Pinpoint the cell where the given text exists, returning its (X, Y) midpoint coordinate. 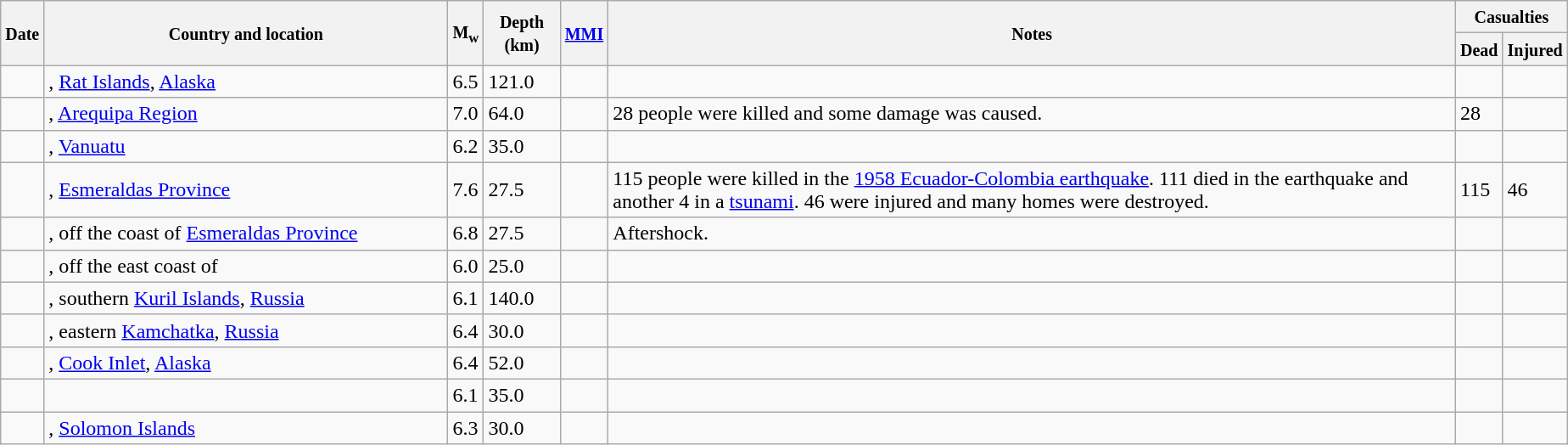
6.2 (466, 146)
, Vanuatu (246, 146)
Casualties (1511, 17)
Mw (466, 33)
Aftershock. (1032, 234)
Country and location (246, 33)
, off the coast of Esmeraldas Province (246, 234)
, southern Kuril Islands, Russia (246, 298)
MMI (584, 33)
6.5 (466, 82)
, eastern Kamchatka, Russia (246, 330)
46 (1535, 190)
, Arequipa Region (246, 114)
25.0 (522, 266)
6.3 (466, 427)
28 people were killed and some damage was caused. (1032, 114)
Depth (km) (522, 33)
7.0 (466, 114)
, Cook Inlet, Alaska (246, 363)
Injured (1535, 49)
64.0 (522, 114)
, Esmeraldas Province (246, 190)
, off the east coast of (246, 266)
7.6 (466, 190)
115 (1479, 190)
52.0 (522, 363)
, Solomon Islands (246, 427)
, Rat Islands, Alaska (246, 82)
Date (22, 33)
Dead (1479, 49)
28 (1479, 114)
121.0 (522, 82)
140.0 (522, 298)
Notes (1032, 33)
6.8 (466, 234)
6.0 (466, 266)
